Determine the (X, Y) coordinate at the center of the cell enclosing the given text.  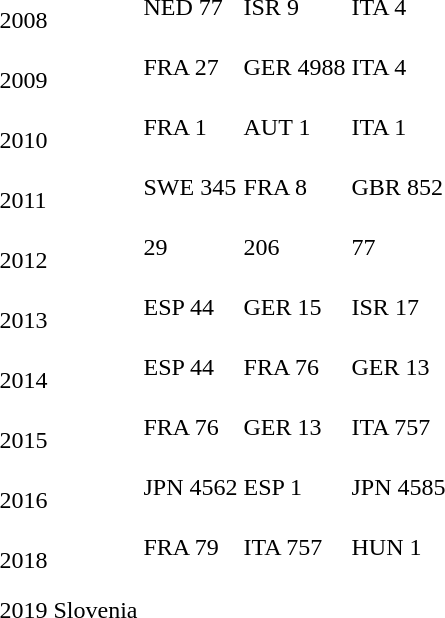
AUT 1 (294, 140)
FRA 1 (190, 140)
206 (294, 260)
FRA 27 (190, 80)
SWE 345 (190, 200)
FRA 8 (294, 200)
GER 15 (294, 320)
JPN 4562 (190, 500)
GER 4988 (294, 80)
ITA 757 (294, 560)
FRA 79 (190, 560)
29 (190, 260)
GER 13 (294, 440)
ESP 1 (294, 500)
